Identify which cell holds the provided text, then report its [X, Y] central coordinate. 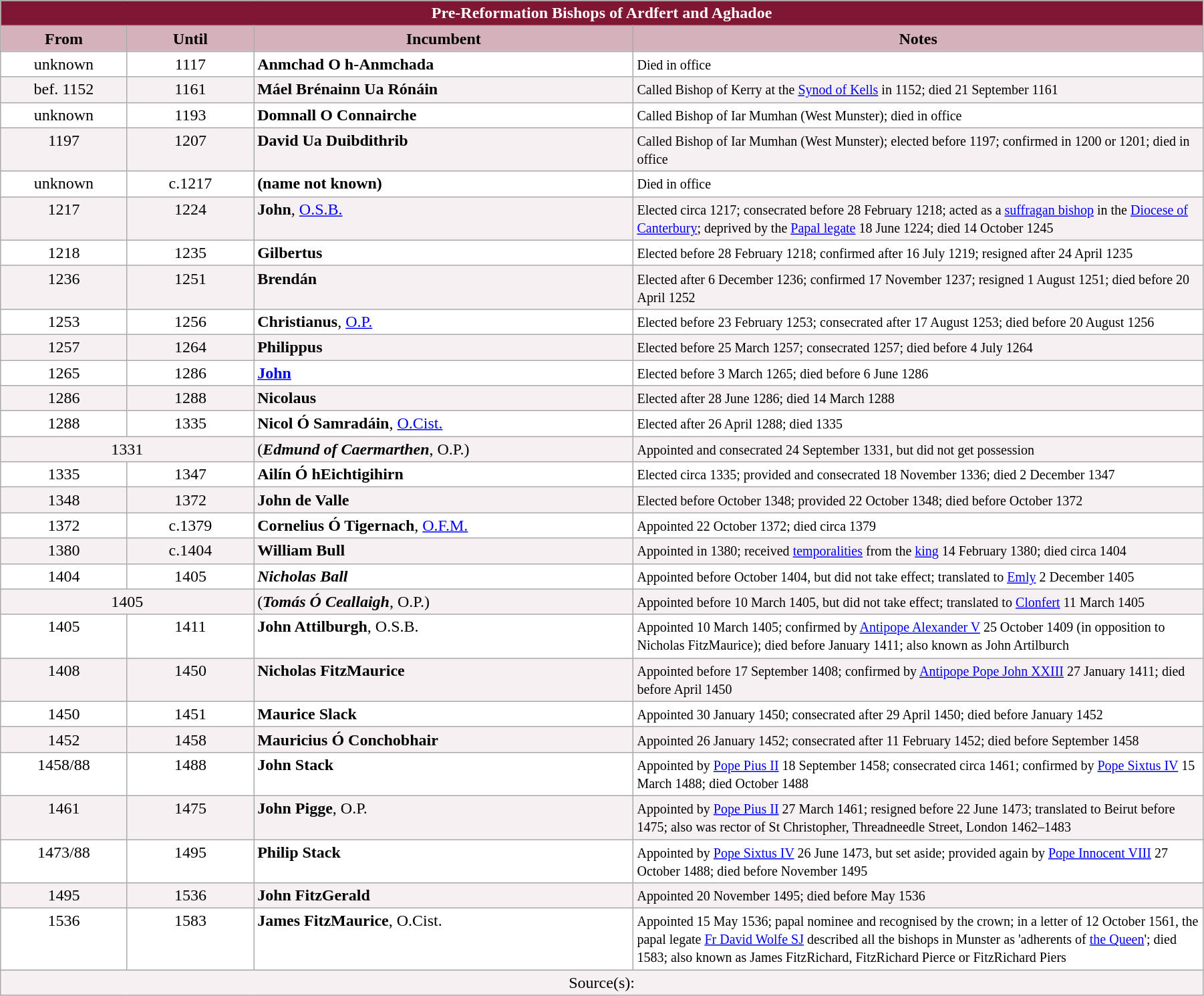
1380 [64, 551]
Philippus [444, 347]
bef. 1152 [64, 90]
Pre-Reformation Bishops of Ardfert and Aghadoe [602, 13]
1488 [190, 774]
Anmchad O h-Anmchada [444, 64]
1236 [64, 287]
1473/88 [64, 861]
James FitzMaurice, O.Cist. [444, 939]
Appointed by Pope Pius II 18 September 1458; consecrated circa 1461; confirmed by Pope Sixtus IV 15 March 1488; died October 1488 [918, 774]
William Bull [444, 551]
Cornelius Ó Tigernach, O.F.M. [444, 525]
Nicolaus [444, 398]
Called Bishop of Iar Mumhan (West Munster); died in office [918, 115]
1224 [190, 218]
Appointed in 1380; received temporalities from the king 14 February 1380; died circa 1404 [918, 551]
Until [190, 39]
John FitzGerald [444, 896]
1452 [64, 739]
John, O.S.B. [444, 218]
1408 [64, 679]
Philip Stack [444, 861]
1207 [190, 150]
1117 [190, 64]
Notes [918, 39]
Ailín Ó hEichtigihirn [444, 475]
Incumbent [444, 39]
John Stack [444, 774]
Appointed before 17 September 1408; confirmed by Antipope Pope John XXIII 27 January 1411; died before April 1450 [918, 679]
Gilbertus [444, 253]
Called Bishop of Kerry at the Synod of Kells in 1152; died 21 September 1161 [918, 90]
Maurice Slack [444, 714]
Elected after 6 December 1236; confirmed 17 November 1237; resigned 1 August 1251; died before 20 April 1252 [918, 287]
1451 [190, 714]
1461 [64, 817]
Appointed before 10 March 1405, but did not take effect; translated to Clonfert 11 March 1405 [918, 602]
Elected after 28 June 1286; died 14 March 1288 [918, 398]
John Pigge, O.P. [444, 817]
Elected circa 1335; provided and consecrated 18 November 1336; died 2 December 1347 [918, 475]
1458/88 [64, 774]
(Tomás Ó Ceallaigh, O.P.) [444, 602]
John de Valle [444, 500]
Appointed 20 November 1495; died before May 1536 [918, 896]
John [444, 372]
1347 [190, 475]
Elected before October 1348; provided 22 October 1348; died before October 1372 [918, 500]
1257 [64, 347]
1348 [64, 500]
1217 [64, 218]
1256 [190, 322]
1218 [64, 253]
c.1217 [190, 184]
1411 [190, 636]
1161 [190, 90]
Appointed by Pope Sixtus IV 26 June 1473, but set aside; provided again by Pope Innocent VIII 27 October 1488; died before November 1495 [918, 861]
Appointed 30 January 1450; consecrated after 29 April 1450; died before January 1452 [918, 714]
David Ua Duibdithrib [444, 150]
Elected before 3 March 1265; died before 6 June 1286 [918, 372]
Nicol Ó Samradáin, O.Cist. [444, 424]
Appointed before October 1404, but did not take effect; translated to Emly 2 December 1405 [918, 576]
1253 [64, 322]
Appointed 26 January 1452; consecrated after 11 February 1452; died before September 1458 [918, 739]
Christianus, O.P. [444, 322]
1583 [190, 939]
Called Bishop of Iar Mumhan (West Munster); elected before 1197; confirmed in 1200 or 1201; died in office [918, 150]
1458 [190, 739]
Elected before 28 February 1218; confirmed after 16 July 1219; resigned after 24 April 1235 [918, 253]
Appointed and consecrated 24 September 1331, but did not get possession [918, 449]
Nicholas Ball [444, 576]
Elected after 26 April 1288; died 1335 [918, 424]
1193 [190, 115]
Elected before 23 February 1253; consecrated after 17 August 1253; died before 20 August 1256 [918, 322]
From [64, 39]
Appointed 22 October 1372; died circa 1379 [918, 525]
Mauricius Ó Conchobhair [444, 739]
John Attilburgh, O.S.B. [444, 636]
1251 [190, 287]
1264 [190, 347]
1235 [190, 253]
1265 [64, 372]
1404 [64, 576]
Brendán [444, 287]
Source(s): [602, 983]
(Edmund of Caermarthen, O.P.) [444, 449]
1331 [127, 449]
c.1404 [190, 551]
1475 [190, 817]
Nicholas FitzMaurice [444, 679]
1197 [64, 150]
(name not known) [444, 184]
c.1379 [190, 525]
Elected before 25 March 1257; consecrated 1257; died before 4 July 1264 [918, 347]
Máel Brénainn Ua Rónáin [444, 90]
Domnall O Connairche [444, 115]
